Provide the [x, y] coordinate of the cell's center where the given text is located.  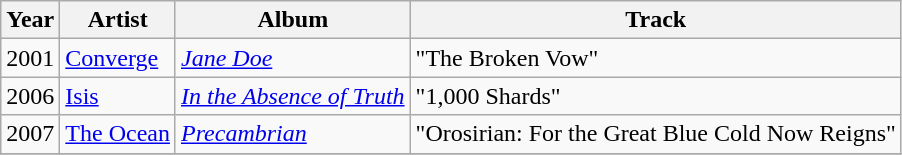
"The Broken Vow" [656, 58]
Jane Doe [292, 58]
Album [292, 20]
Isis [118, 96]
"1,000 Shards" [656, 96]
In the Absence of Truth [292, 96]
The Ocean [118, 134]
Track [656, 20]
2007 [30, 134]
Precambrian [292, 134]
2001 [30, 58]
2006 [30, 96]
Year [30, 20]
Converge [118, 58]
"Orosirian: For the Great Blue Cold Now Reigns" [656, 134]
Artist [118, 20]
